Output the (x, y) coordinate of the center of the cell containing the given text.  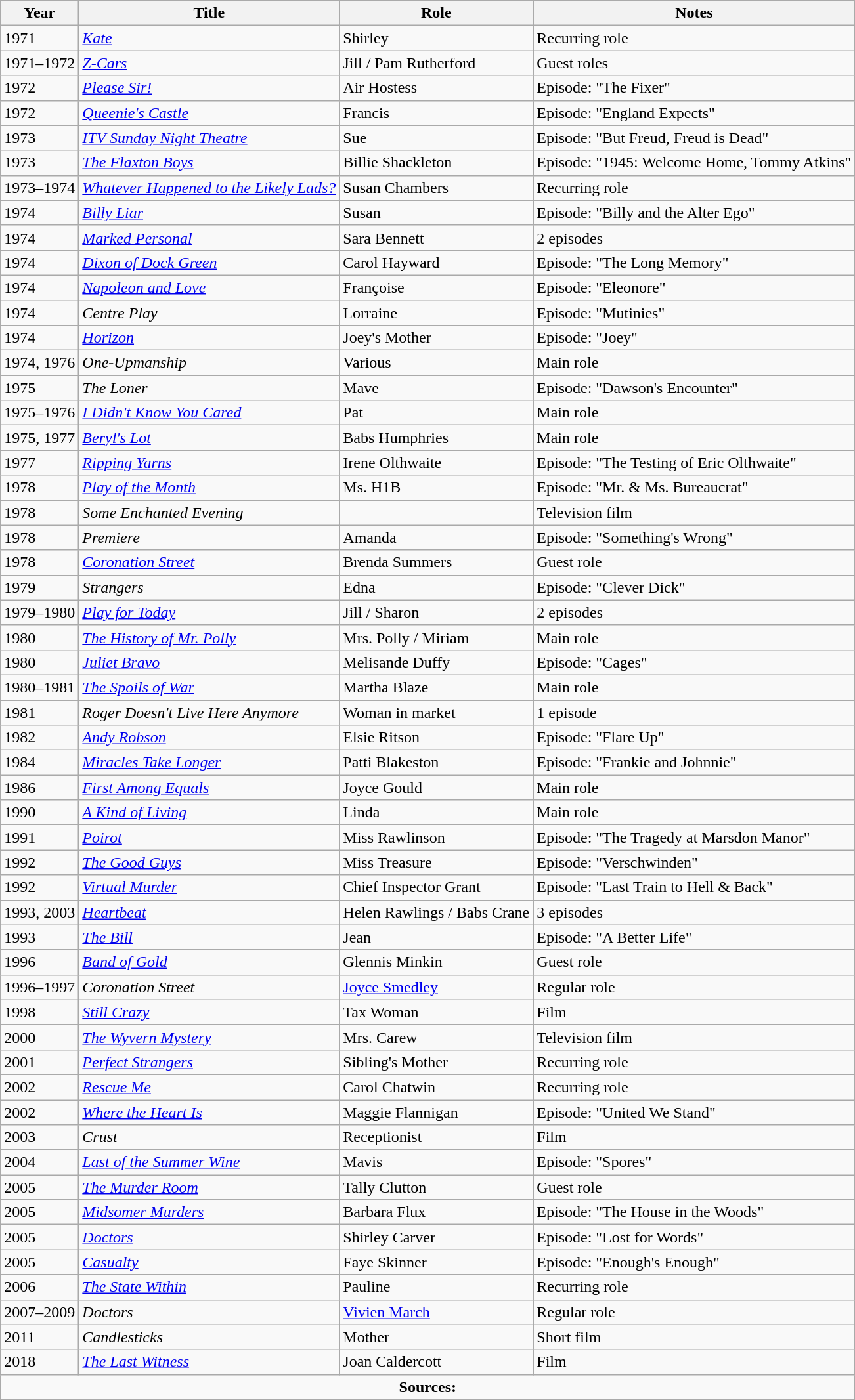
Mrs. Carew (436, 1037)
One-Upmanship (209, 363)
Irene Olthwaite (436, 463)
Kate (209, 38)
A Kind of Living (209, 813)
1982 (39, 738)
Play of the Month (209, 488)
Episode: "The Tragedy at Marsdon Manor" (694, 838)
1 episode (694, 712)
Marked Personal (209, 238)
Notes (694, 13)
Françoise (436, 287)
The Wyvern Mystery (209, 1037)
1977 (39, 463)
Tally Clutton (436, 1187)
Episode: "Joey" (694, 338)
Year (39, 13)
Episode: "United We Stand" (694, 1113)
The Last Witness (209, 1362)
3 episodes (694, 912)
1996 (39, 962)
Episode: "Something's Wrong" (694, 538)
Ms. H1B (436, 488)
Episode: "Mr. & Ms. Bureaucrat" (694, 488)
Helen Rawlings / Babs Crane (436, 912)
Virtual Murder (209, 887)
1991 (39, 838)
Band of Gold (209, 962)
Episode: "The Testing of Eric Olthwaite" (694, 463)
Pauline (436, 1287)
Mrs. Polly / Miriam (436, 637)
Centre Play (209, 313)
1986 (39, 788)
Susan Chambers (436, 188)
Woman in market (436, 712)
Amanda (436, 538)
Jill / Sharon (436, 612)
Crust (209, 1137)
Episode: "Lost for Words" (694, 1237)
Episode: "Flare Up" (694, 738)
Receptionist (436, 1137)
Candlesticks (209, 1337)
1979 (39, 587)
1993, 2003 (39, 912)
Carol Chatwin (436, 1087)
Title (209, 13)
1990 (39, 813)
Episode: "1945: Welcome Home, Tommy Atkins" (694, 163)
1975–1976 (39, 413)
1996–1997 (39, 987)
Episode: "A Better Life" (694, 937)
Sue (436, 138)
Last of the Summer Wine (209, 1162)
Episode: "Last Train to Hell & Back" (694, 887)
1975, 1977 (39, 438)
Various (436, 363)
1980–1981 (39, 687)
Jean (436, 937)
Carol Hayward (436, 263)
Air Hostess (436, 88)
1971–1972 (39, 63)
Mave (436, 388)
Episode: "Frankie and Johnnie" (694, 763)
2003 (39, 1137)
1981 (39, 712)
Shirley (436, 38)
1973–1974 (39, 188)
Vivien March (436, 1312)
Susan (436, 213)
Strangers (209, 587)
Faye Skinner (436, 1262)
Tax Woman (436, 1012)
1984 (39, 763)
The Loner (209, 388)
Melisande Duffy (436, 662)
Martha Blaze (436, 687)
Joan Caldercott (436, 1362)
Sources: (428, 1387)
Episode: "Dawson's Encounter" (694, 388)
The History of Mr. Polly (209, 637)
2006 (39, 1287)
Premiere (209, 538)
I Didn't Know You Cared (209, 413)
Poirot (209, 838)
First Among Equals (209, 788)
The Good Guys (209, 862)
The State Within (209, 1287)
Perfect Strangers (209, 1062)
Midsomer Murders (209, 1212)
Linda (436, 813)
Episode: "The Long Memory" (694, 263)
Heartbeat (209, 912)
The Bill (209, 937)
Dixon of Dock Green (209, 263)
Whatever Happened to the Likely Lads? (209, 188)
Billie Shackleton (436, 163)
Episode: "Enough's Enough" (694, 1262)
Pat (436, 413)
Miss Rawlinson (436, 838)
2018 (39, 1362)
Beryl's Lot (209, 438)
ITV Sunday Night Theatre (209, 138)
Mavis (436, 1162)
Lorraine (436, 313)
Miracles Take Longer (209, 763)
Casualty (209, 1262)
Short film (694, 1337)
Miss Treasure (436, 862)
Joey's Mother (436, 338)
Andy Robson (209, 738)
Queenie's Castle (209, 113)
Some Enchanted Evening (209, 513)
Horizon (209, 338)
Episode: "Billy and the Alter Ego" (694, 213)
Episode: "Cages" (694, 662)
1979–1980 (39, 612)
Brenda Summers (436, 562)
Shirley Carver (436, 1237)
Maggie Flannigan (436, 1113)
Episode: "The House in the Woods" (694, 1212)
Episode: "Eleonore" (694, 287)
Barbara Flux (436, 1212)
Please Sir! (209, 88)
Where the Heart Is (209, 1113)
Episode: "Clever Dick" (694, 587)
Ripping Yarns (209, 463)
Joyce Smedley (436, 987)
The Flaxton Boys (209, 163)
Patti Blakeston (436, 763)
Still Crazy (209, 1012)
Babs Humphries (436, 438)
Francis (436, 113)
1971 (39, 38)
Sibling's Mother (436, 1062)
Sara Bennett (436, 238)
Rescue Me (209, 1087)
2007–2009 (39, 1312)
Elsie Ritson (436, 738)
Episode: "Mutinies" (694, 313)
Juliet Bravo (209, 662)
Episode: "But Freud, Freud is Dead" (694, 138)
2000 (39, 1037)
Episode: "Verschwinden" (694, 862)
Episode: "England Expects" (694, 113)
Edna (436, 587)
Jill / Pam Rutherford (436, 63)
Mother (436, 1337)
Roger Doesn't Live Here Anymore (209, 712)
2011 (39, 1337)
2004 (39, 1162)
Billy Liar (209, 213)
2001 (39, 1062)
Joyce Gould (436, 788)
Play for Today (209, 612)
Napoleon and Love (209, 287)
Guest roles (694, 63)
Role (436, 13)
1998 (39, 1012)
1975 (39, 388)
1993 (39, 937)
1974, 1976 (39, 363)
Chief Inspector Grant (436, 887)
Episode: "The Fixer" (694, 88)
Episode: "Spores" (694, 1162)
Z-Cars (209, 63)
The Murder Room (209, 1187)
The Spoils of War (209, 687)
Glennis Minkin (436, 962)
